Identify which cell holds the provided text, then report its [x, y] central coordinate. 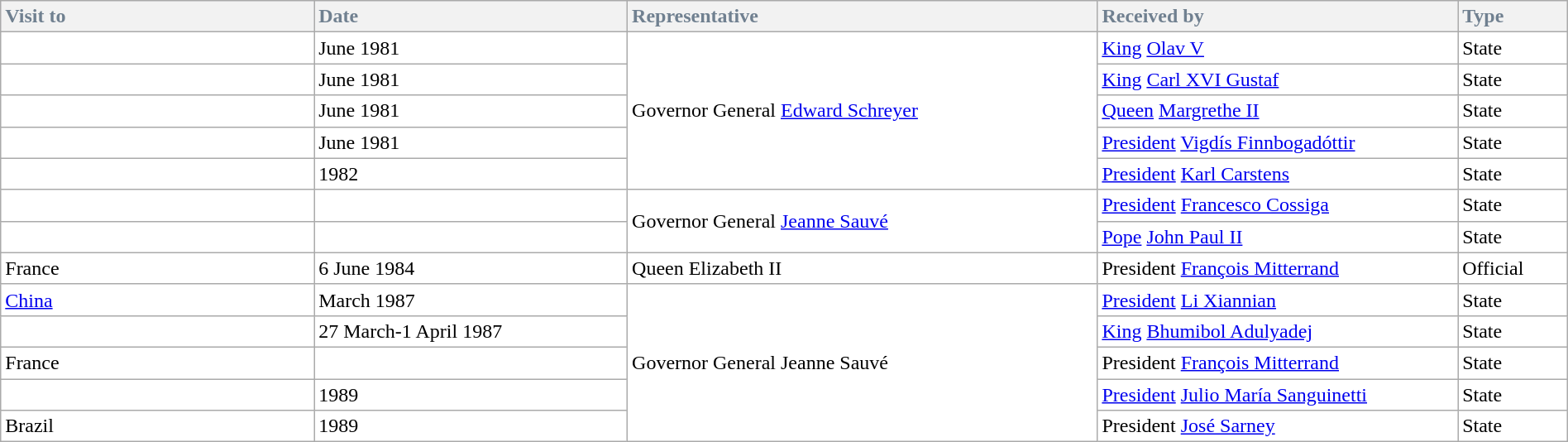
President Francesco Cossiga [1278, 205]
Type [1513, 17]
1982 [471, 174]
Official [1513, 268]
27 March-1 April 1987 [471, 331]
President Karl Carstens [1278, 174]
China [157, 300]
Visit to [157, 17]
Pope John Paul II [1278, 237]
King Olav V [1278, 48]
King Carl XVI Gustaf [1278, 79]
President Li Xiannian [1278, 300]
Date [471, 17]
Representative [863, 17]
Governor General Edward Schreyer [863, 111]
Queen Elizabeth II [863, 268]
King Bhumibol Adulyadej [1278, 331]
Received by [1278, 17]
6 June 1984 [471, 268]
President José Sarney [1278, 426]
March 1987 [471, 300]
President Julio María Sanguinetti [1278, 395]
Queen Margrethe II [1278, 111]
President Vigdís Finnbogadóttir [1278, 142]
Brazil [157, 426]
